Find where the given text appears and provide that cell's center as [X, Y] coordinate. 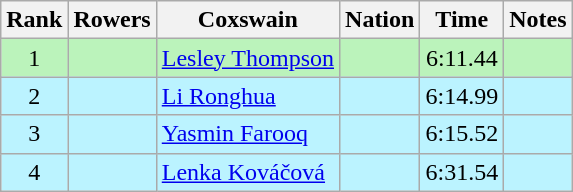
6:11.44 [462, 58]
Coxswain [248, 20]
Rank [34, 20]
6:14.99 [462, 96]
4 [34, 172]
Yasmin Farooq [248, 134]
Nation [380, 20]
3 [34, 134]
Lesley Thompson [248, 58]
1 [34, 58]
6:31.54 [462, 172]
Time [462, 20]
Lenka Kováčová [248, 172]
Li Ronghua [248, 96]
Notes [538, 20]
Rowers [112, 20]
6:15.52 [462, 134]
2 [34, 96]
